Return the [x, y] coordinate for the center point of the cell that contains the specified text.  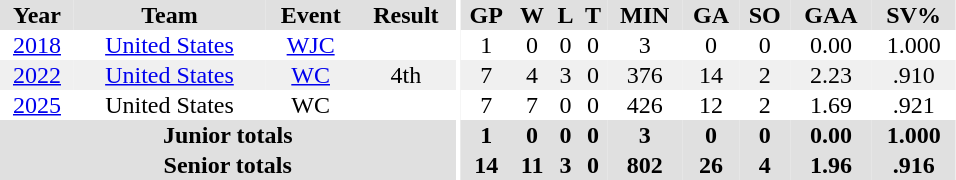
.916 [914, 165]
1.96 [831, 165]
MIN [645, 15]
GAA [831, 15]
426 [645, 105]
GP [486, 15]
Year [37, 15]
12 [712, 105]
L [566, 15]
4th [406, 75]
.921 [914, 105]
WJC [310, 45]
376 [645, 75]
T [593, 15]
2018 [37, 45]
Senior totals [228, 165]
SO [764, 15]
Result [406, 15]
2025 [37, 105]
Junior totals [228, 135]
Event [310, 15]
1.69 [831, 105]
2022 [37, 75]
802 [645, 165]
2.23 [831, 75]
SV% [914, 15]
.910 [914, 75]
GA [712, 15]
26 [712, 165]
11 [532, 165]
W [532, 15]
Team [170, 15]
